From the cell containing the given text, extract its center point as (X, Y) coordinate. 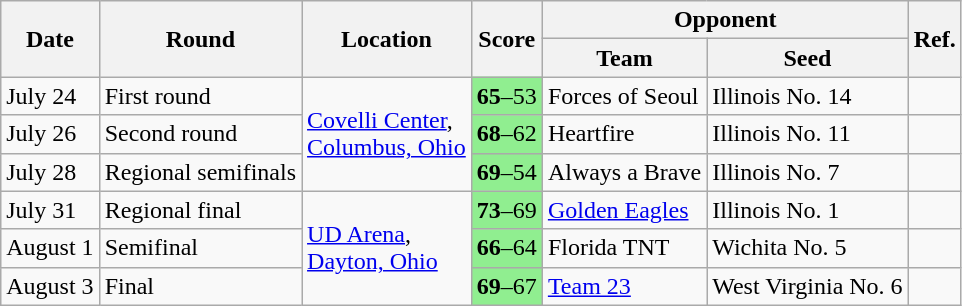
66–64 (506, 248)
Illinois No. 14 (808, 96)
Team (624, 58)
Round (200, 39)
West Virginia No. 6 (808, 286)
Regional final (200, 210)
Location (387, 39)
Seed (808, 58)
Forces of Seoul (624, 96)
Illinois No. 11 (808, 134)
Illinois No. 7 (808, 172)
Semifinal (200, 248)
First round (200, 96)
August 3 (50, 286)
Florida TNT (624, 248)
UD Arena,Dayton, Ohio (387, 248)
73–69 (506, 210)
Date (50, 39)
Regional semifinals (200, 172)
Final (200, 286)
Golden Eagles (624, 210)
Always a Brave (624, 172)
65–53 (506, 96)
Ref. (934, 39)
Wichita No. 5 (808, 248)
Opponent (725, 20)
Team 23 (624, 286)
Heartfire (624, 134)
July 26 (50, 134)
Second round (200, 134)
August 1 (50, 248)
July 24 (50, 96)
69–67 (506, 286)
July 31 (50, 210)
July 28 (50, 172)
Score (506, 39)
Illinois No. 1 (808, 210)
Covelli Center,Columbus, Ohio (387, 134)
68–62 (506, 134)
69–54 (506, 172)
